Detect which cell encompasses the target text, then output its [X, Y] center coordinate. 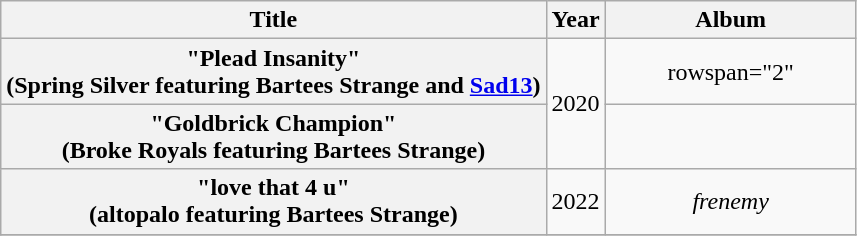
frenemy [730, 202]
Year [576, 20]
Album [730, 20]
"love that 4 u"(altopalo featuring Bartees Strange) [274, 202]
"Plead Insanity"(Spring Silver featuring Bartees Strange and Sad13) [274, 72]
Title [274, 20]
2020 [576, 104]
2022 [576, 202]
"Goldbrick Champion"(Broke Royals featuring Bartees Strange) [274, 136]
rowspan="2" [730, 72]
